Locate the cell with the specified text and output its (X, Y) center coordinate. 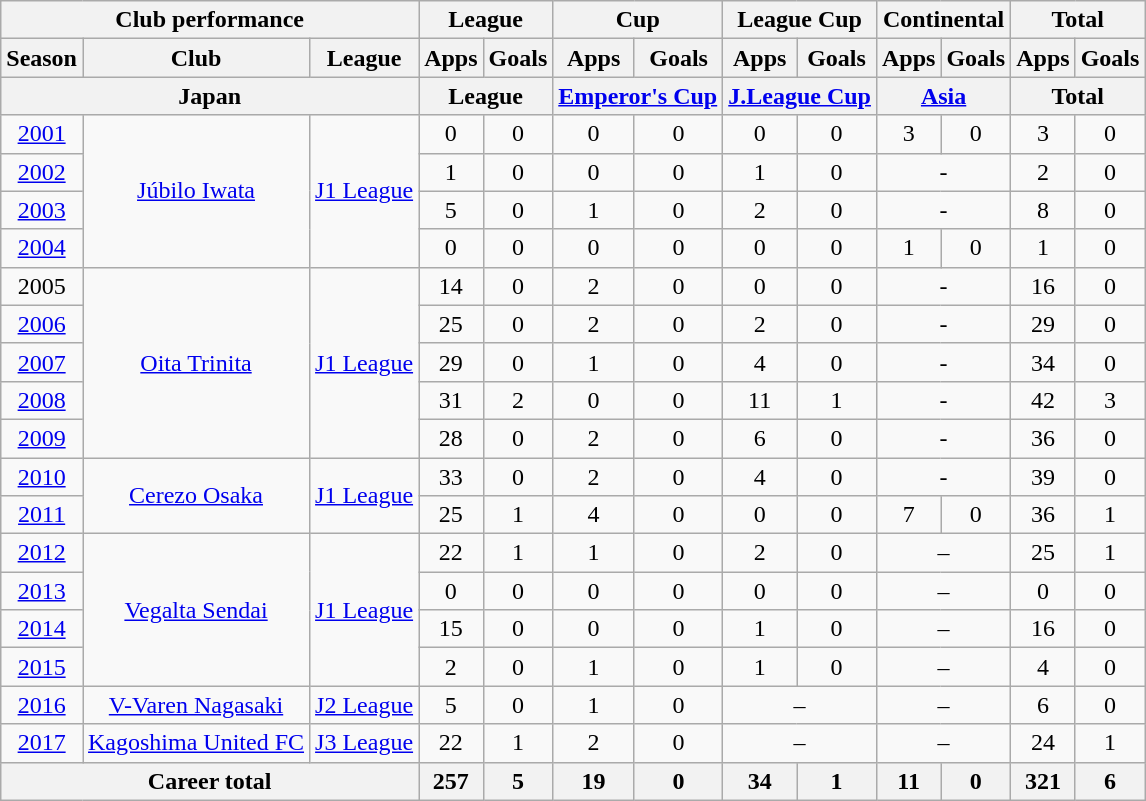
8 (1043, 210)
19 (594, 781)
Continental (943, 20)
Emperor's Cup (638, 96)
33 (451, 477)
Júbilo Iwata (196, 191)
Asia (943, 96)
Club (196, 58)
2012 (42, 553)
2005 (42, 286)
42 (1043, 400)
2003 (42, 210)
J2 League (364, 705)
2013 (42, 591)
J3 League (364, 743)
Vegalta Sendai (196, 610)
2017 (42, 743)
2007 (42, 362)
League Cup (800, 20)
24 (1043, 743)
Season (42, 58)
39 (1043, 477)
31 (451, 400)
2009 (42, 438)
Cerezo Osaka (196, 496)
2004 (42, 248)
Kagoshima United FC (196, 743)
14 (451, 286)
2006 (42, 324)
Japan (210, 96)
Club performance (210, 20)
2014 (42, 629)
Career total (210, 781)
2008 (42, 400)
2010 (42, 477)
15 (451, 629)
2002 (42, 172)
2015 (42, 667)
2016 (42, 705)
321 (1043, 781)
V-Varen Nagasaki (196, 705)
257 (451, 781)
2011 (42, 515)
28 (451, 438)
Oita Trinita (196, 362)
J.League Cup (800, 96)
2001 (42, 134)
7 (908, 515)
Cup (638, 20)
